Extract the (X, Y) coordinate from the center of the cell holding the provided text.  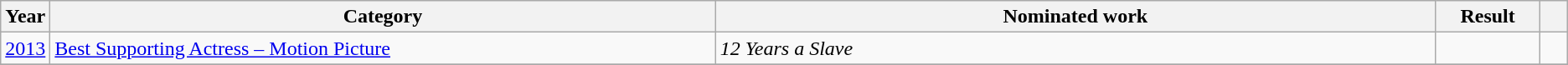
2013 (25, 48)
Year (25, 17)
Category (383, 17)
Nominated work (1075, 17)
Best Supporting Actress – Motion Picture (383, 48)
12 Years a Slave (1075, 48)
Result (1488, 17)
